Find where the given text appears and provide that cell's center as (X, Y) coordinate. 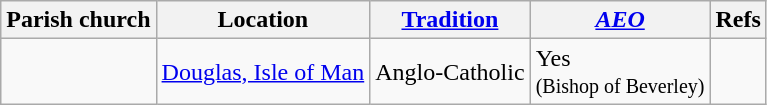
AEO (620, 20)
Anglo-Catholic (450, 72)
Parish church (78, 20)
Location (263, 20)
Tradition (450, 20)
Refs (738, 20)
Yes (Bishop of Beverley) (620, 72)
Douglas, Isle of Man (263, 72)
